Determine the [X, Y] coordinate at the center of the cell enclosing the given text.  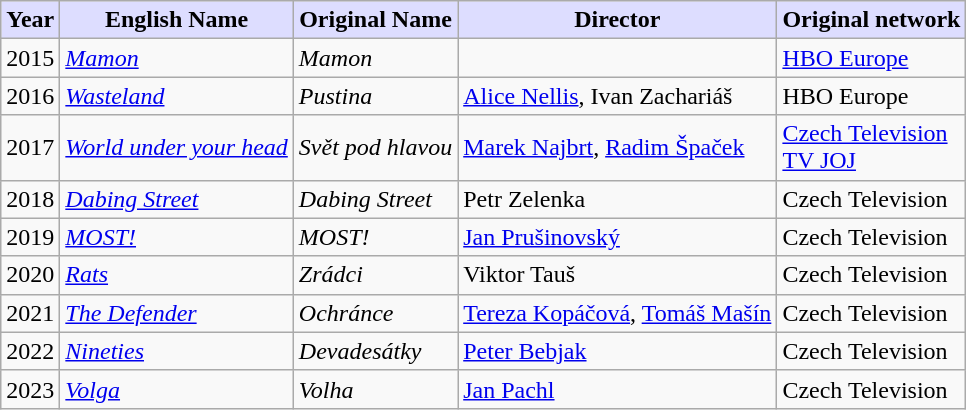
Marek Najbrt, Radim Špaček [618, 148]
Nineties [177, 351]
Jan Prušinovský [618, 237]
Devadesátky [375, 351]
Alice Nellis, Ivan Zachariáš [618, 96]
Year [30, 20]
Peter Bebjak [618, 351]
Ochránce [375, 313]
2020 [30, 275]
Director [618, 20]
The Defender [177, 313]
2018 [30, 199]
Volha [375, 389]
Zrádci [375, 275]
Rats [177, 275]
English Name [177, 20]
Original network [872, 20]
2017 [30, 148]
Svět pod hlavou [375, 148]
Original Name [375, 20]
2023 [30, 389]
Jan Pachl [618, 389]
Tereza Kopáčová, Tomáš Mašín [618, 313]
2021 [30, 313]
Pustina [375, 96]
2015 [30, 58]
Petr Zelenka [618, 199]
2016 [30, 96]
World under your head [177, 148]
Wasteland [177, 96]
Volga [177, 389]
Viktor Tauš [618, 275]
2022 [30, 351]
2019 [30, 237]
Czech Television TV JOJ [872, 148]
